Pinpoint the cell where the given text exists, returning its [x, y] midpoint coordinate. 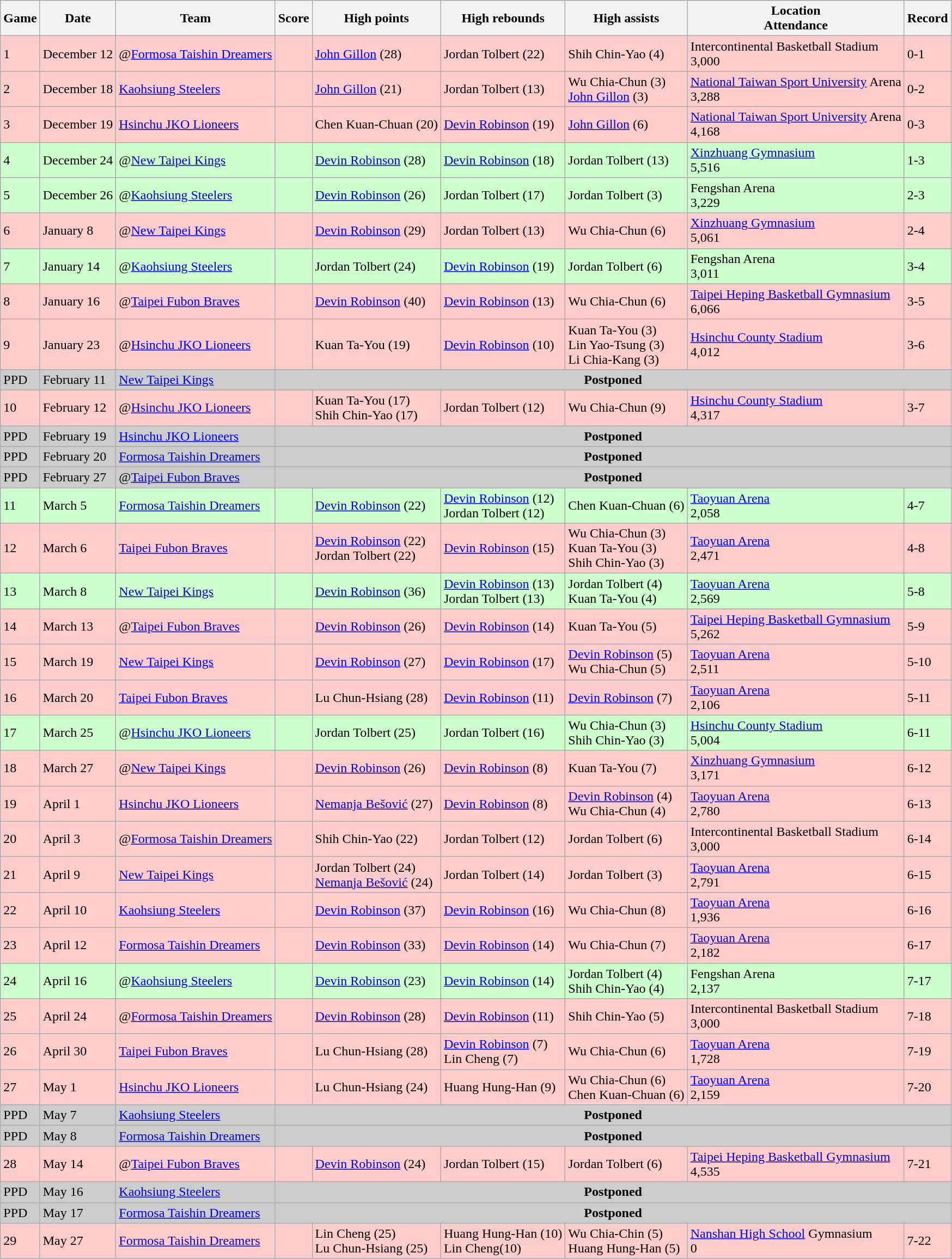
Chen Kuan-Chuan (20) [376, 124]
26 [20, 1052]
April 1 [78, 804]
3-6 [927, 344]
Devin Robinson (33) [376, 945]
Devin Robinson (24) [376, 1164]
19 [20, 804]
Devin Robinson (36) [376, 591]
Kuan Ta-You (3)Lin Yao-Tsung (3)Li Chia-Kang (3) [626, 344]
December 19 [78, 124]
Taipei Heping Basketball Gymnasium4,535 [796, 1164]
12 [20, 548]
Lu Chun-Hsiang (24) [376, 1087]
Kuan Ta-You (5) [626, 626]
Wu Chia-Chun (3)John Gillon (3) [626, 89]
Wu Chia-Chun (7) [626, 945]
John Gillon (28) [376, 53]
16 [20, 697]
Devin Robinson (5)Wu Chia-Chun (5) [626, 662]
20 [20, 839]
February 27 [78, 478]
10 [20, 407]
Hsinchu County Stadium4,012 [796, 344]
April 10 [78, 909]
January 8 [78, 231]
May 17 [78, 1213]
25 [20, 1016]
6-13 [927, 804]
27 [20, 1087]
Devin Robinson (7)Lin Cheng (7) [503, 1052]
February 11 [78, 380]
Hsinchu County Stadium4,317 [796, 407]
6 [20, 231]
6-11 [927, 733]
6-16 [927, 909]
March 27 [78, 768]
December 18 [78, 89]
Huang Hung-Han (10)Lin Cheng(10) [503, 1240]
1-3 [927, 160]
2 [20, 89]
Devin Robinson (12)Jordan Tolbert (12) [503, 505]
Team [196, 19]
Taipei Heping Basketball Gymnasium6,066 [796, 302]
1 [20, 53]
March 19 [78, 662]
2-4 [927, 231]
Game [20, 19]
3-5 [927, 302]
24 [20, 980]
Xinzhuang Gymnasium3,171 [796, 768]
7-17 [927, 980]
April 30 [78, 1052]
May 8 [78, 1136]
Devin Robinson (10) [503, 344]
January 14 [78, 266]
Fengshan Arena3,011 [796, 266]
Score [294, 19]
March 8 [78, 591]
Kuan Ta-You (19) [376, 344]
February 12 [78, 407]
4 [20, 160]
Taipei Heping Basketball Gymnasium5,262 [796, 626]
Jordan Tolbert (14) [503, 875]
Taoyuan Arena2,511 [796, 662]
11 [20, 505]
Lin Cheng (25)Lu Chun-Hsiang (25) [376, 1240]
Wu Chia-Chun (3)Shih Chin-Yao (3) [626, 733]
Taoyuan Arena1,936 [796, 909]
Devin Robinson (23) [376, 980]
March 20 [78, 697]
Jordan Tolbert (4)Shih Chin-Yao (4) [626, 980]
Devin Robinson (40) [376, 302]
4-8 [927, 548]
February 20 [78, 457]
May 27 [78, 1240]
Taoyuan Arena2,159 [796, 1087]
Devin Robinson (18) [503, 160]
Devin Robinson (13) [503, 302]
Devin Robinson (27) [376, 662]
0-3 [927, 124]
3 [20, 124]
15 [20, 662]
Wu Chia-Chun (6)Chen Kuan-Chuan (6) [626, 1087]
9 [20, 344]
5-11 [927, 697]
January 16 [78, 302]
Devin Robinson (16) [503, 909]
4-7 [927, 505]
April 12 [78, 945]
22 [20, 909]
7-18 [927, 1016]
28 [20, 1164]
May 7 [78, 1115]
Hsinchu County Stadium5,004 [796, 733]
7-20 [927, 1087]
Wu Chia-Chun (3)Kuan Ta-You (3)Shih Chin-Yao (3) [626, 548]
April 3 [78, 839]
John Gillon (21) [376, 89]
Taoyuan Arena2,182 [796, 945]
8 [20, 302]
5-9 [927, 626]
Kuan Ta-You (7) [626, 768]
High points [376, 19]
7-21 [927, 1164]
Xinzhuang Gymnasium5,516 [796, 160]
Record [927, 19]
7-22 [927, 1240]
7 [20, 266]
December 26 [78, 195]
Huang Hung-Han (9) [503, 1087]
6-17 [927, 945]
April 9 [78, 875]
0-2 [927, 89]
Xinzhuang Gymnasium5,061 [796, 231]
3-4 [927, 266]
January 23 [78, 344]
May 16 [78, 1192]
May 1 [78, 1087]
Fengshan Arena2,137 [796, 980]
5-8 [927, 591]
Wu Chia-Chin (5)Huang Hung-Han (5) [626, 1240]
Taoyuan Arena1,728 [796, 1052]
14 [20, 626]
3-7 [927, 407]
Kuan Ta-You (17)Shih Chin-Yao (17) [376, 407]
Jordan Tolbert (22) [503, 53]
Taoyuan Arena2,569 [796, 591]
National Taiwan Sport University Arena3,288 [796, 89]
Shih Chin-Yao (22) [376, 839]
6-15 [927, 875]
Fengshan Arena3,229 [796, 195]
Devin Robinson (7) [626, 697]
7-19 [927, 1052]
Jordan Tolbert (24) [376, 266]
6-12 [927, 768]
2-3 [927, 195]
High rebounds [503, 19]
Chen Kuan-Chuan (6) [626, 505]
Date [78, 19]
December 24 [78, 160]
Taoyuan Arena2,780 [796, 804]
29 [20, 1240]
Devin Robinson (29) [376, 231]
April 16 [78, 980]
March 5 [78, 505]
High assists [626, 19]
LocationAttendance [796, 19]
Devin Robinson (15) [503, 548]
5-10 [927, 662]
February 19 [78, 436]
December 12 [78, 53]
0-1 [927, 53]
John Gillon (6) [626, 124]
18 [20, 768]
Devin Robinson (22)Jordan Tolbert (22) [376, 548]
17 [20, 733]
Taoyuan Arena2,791 [796, 875]
Jordan Tolbert (24)Nemanja Bešović (24) [376, 875]
Devin Robinson (17) [503, 662]
Devin Robinson (37) [376, 909]
6-14 [927, 839]
Wu Chia-Chun (9) [626, 407]
Taoyuan Arena2,058 [796, 505]
5 [20, 195]
Devin Robinson (4)Wu Chia-Chun (4) [626, 804]
Taoyuan Arena2,471 [796, 548]
March 6 [78, 548]
May 14 [78, 1164]
Jordan Tolbert (15) [503, 1164]
Jordan Tolbert (17) [503, 195]
Nanshan High School Gymnasium0 [796, 1240]
March 25 [78, 733]
March 13 [78, 626]
Shih Chin-Yao (5) [626, 1016]
National Taiwan Sport University Arena4,168 [796, 124]
April 24 [78, 1016]
13 [20, 591]
Wu Chia-Chun (8) [626, 909]
Jordan Tolbert (16) [503, 733]
Taoyuan Arena2,106 [796, 697]
Devin Robinson (22) [376, 505]
Nemanja Bešović (27) [376, 804]
Jordan Tolbert (25) [376, 733]
Jordan Tolbert (4)Kuan Ta-You (4) [626, 591]
Devin Robinson (13)Jordan Tolbert (13) [503, 591]
Shih Chin-Yao (4) [626, 53]
21 [20, 875]
23 [20, 945]
